For the text-containing cell, return its midpoint in [X, Y] coordinate format. 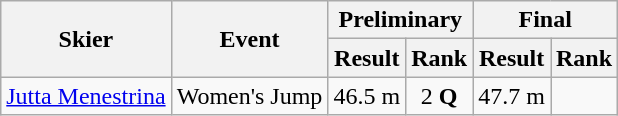
Preliminary [400, 20]
2 Q [440, 96]
47.7 m [512, 96]
Jutta Menestrina [86, 96]
Final [546, 20]
46.5 m [367, 96]
Women's Jump [250, 96]
Skier [86, 39]
Event [250, 39]
